Locate the cell with the specified text and output its (x, y) center coordinate. 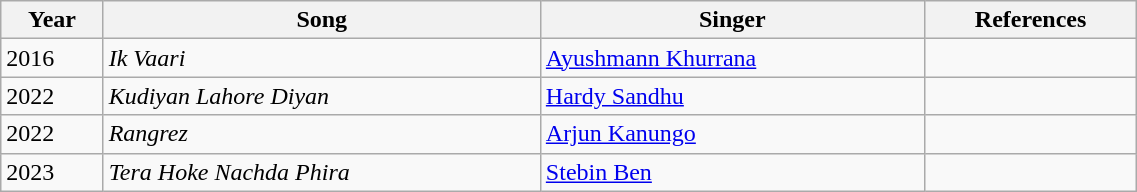
Ayushmann Khurrana (732, 58)
Singer (732, 20)
Rangrez (322, 134)
2016 (52, 58)
Song (322, 20)
References (1030, 20)
Hardy Sandhu (732, 96)
Year (52, 20)
Stebin Ben (732, 172)
Arjun Kanungo (732, 134)
Ik Vaari (322, 58)
Kudiyan Lahore Diyan (322, 96)
Tera Hoke Nachda Phira (322, 172)
2023 (52, 172)
